From the cell containing the given text, extract its center point as (x, y) coordinate. 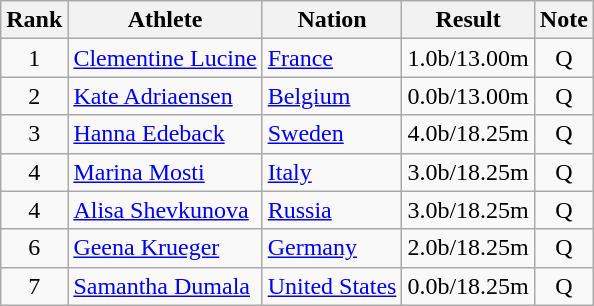
Hanna Edeback (165, 134)
1 (34, 58)
Belgium (332, 96)
2 (34, 96)
Samantha Dumala (165, 286)
Result (468, 20)
Nation (332, 20)
6 (34, 248)
Russia (332, 210)
United States (332, 286)
Alisa Shevkunova (165, 210)
7 (34, 286)
Rank (34, 20)
Sweden (332, 134)
3 (34, 134)
2.0b/18.25m (468, 248)
Geena Krueger (165, 248)
France (332, 58)
Marina Mosti (165, 172)
Kate Adriaensen (165, 96)
Clementine Lucine (165, 58)
Athlete (165, 20)
4.0b/18.25m (468, 134)
Note (564, 20)
1.0b/13.00m (468, 58)
Germany (332, 248)
0.0b/18.25m (468, 286)
Italy (332, 172)
0.0b/13.00m (468, 96)
